Identify which cell holds the provided text, then report its [X, Y] central coordinate. 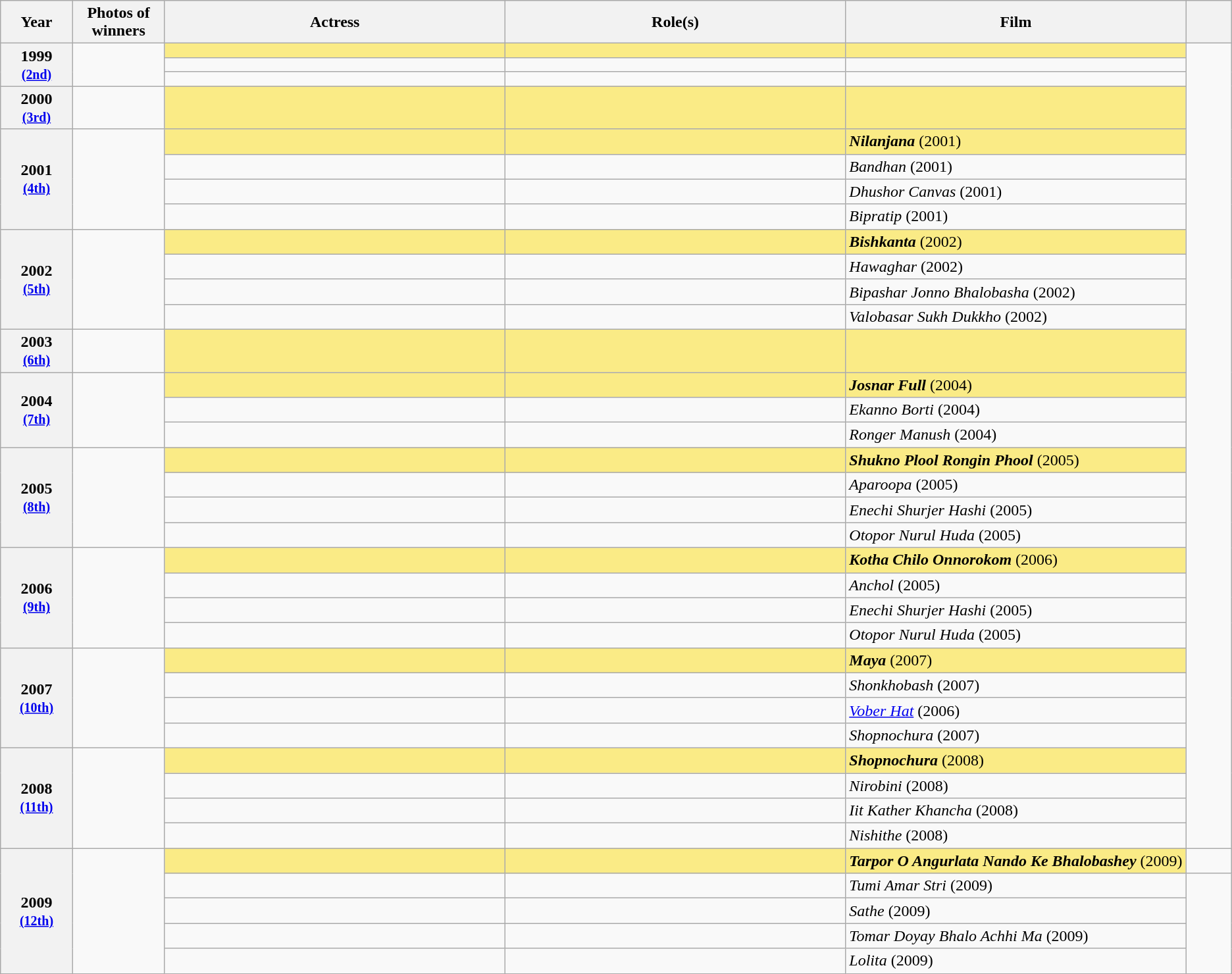
Hawaghar (2002) [1016, 267]
2007 (10th) [37, 698]
Bipratip (2001) [1016, 217]
Ronger Manush (2004) [1016, 435]
Josnar Full (2004) [1016, 385]
Shopnochura (2007) [1016, 735]
Kotha Chilo Onnorokom (2006) [1016, 560]
Sathe (2009) [1016, 911]
Photos of winners [118, 22]
Valobasar Sukh Dukkho (2002) [1016, 317]
Dhushor Canvas (2001) [1016, 192]
Role(s) [675, 22]
2009 (12th) [37, 911]
2002 (5th) [37, 279]
Bishkanta (2002) [1016, 242]
Maya (2007) [1016, 660]
Bandhan (2001) [1016, 167]
Anchol (2005) [1016, 585]
Nirobini (2008) [1016, 785]
Film [1016, 22]
Shukno Plool Rongin Phool (2005) [1016, 460]
Nishithe (2008) [1016, 836]
2003 (6th) [37, 350]
Ekanno Borti (2004) [1016, 410]
Shopnochura (2008) [1016, 760]
Year [37, 22]
Vober Hat (2006) [1016, 710]
Iit Kather Khancha (2008) [1016, 811]
2006 (9th) [37, 598]
Aparoopa (2005) [1016, 485]
1999 (2nd) [37, 64]
Tomar Doyay Bhalo Achhi Ma (2009) [1016, 936]
2001 (4th) [37, 179]
Tumi Amar Stri (2009) [1016, 886]
Nilanjana (2001) [1016, 141]
2005 (8th) [37, 498]
2000 (3rd) [37, 108]
Lolita (2009) [1016, 961]
Bipashar Jonno Bhalobasha (2002) [1016, 292]
Actress [334, 22]
Tarpor O Angurlata Nando Ke Bhalobashey (2009) [1016, 861]
2008 (11th) [37, 798]
2004 (7th) [37, 410]
Shonkhobash (2007) [1016, 685]
